Detect which cell encompasses the target text, then output its (x, y) center coordinate. 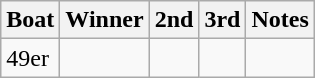
3rd (222, 20)
Boat (30, 20)
Winner (104, 20)
Notes (280, 20)
2nd (174, 20)
49er (30, 58)
